Return the (x, y) coordinate for the center point of the cell that contains the specified text.  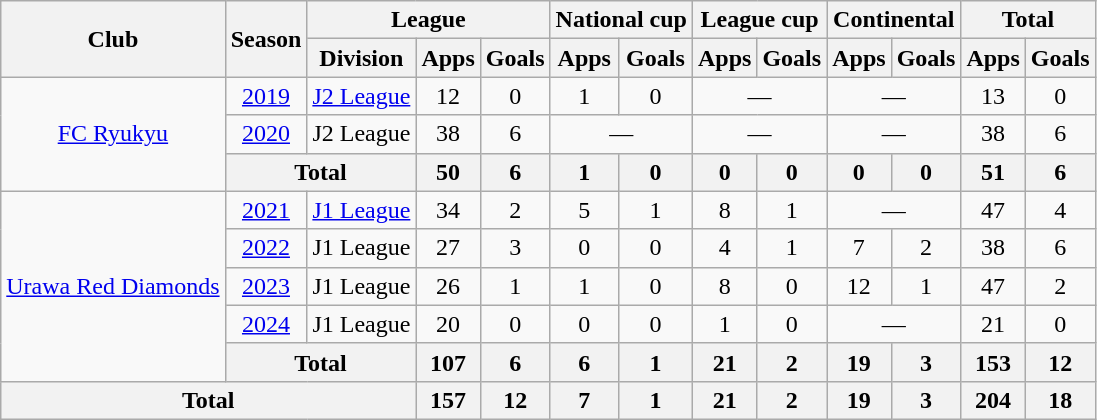
153 (993, 362)
National cup (621, 20)
2020 (266, 134)
51 (993, 172)
Continental (894, 20)
Season (266, 39)
2023 (266, 286)
26 (448, 286)
5 (584, 210)
League (428, 20)
2019 (266, 96)
FC Ryukyu (113, 134)
50 (448, 172)
Urawa Red Diamonds (113, 286)
20 (448, 324)
2021 (266, 210)
18 (1060, 400)
157 (448, 400)
34 (448, 210)
204 (993, 400)
Club (113, 39)
13 (993, 96)
2022 (266, 248)
2024 (266, 324)
Division (362, 58)
107 (448, 362)
League cup (759, 20)
27 (448, 248)
